Detect which cell encompasses the target text, then output its (x, y) center coordinate. 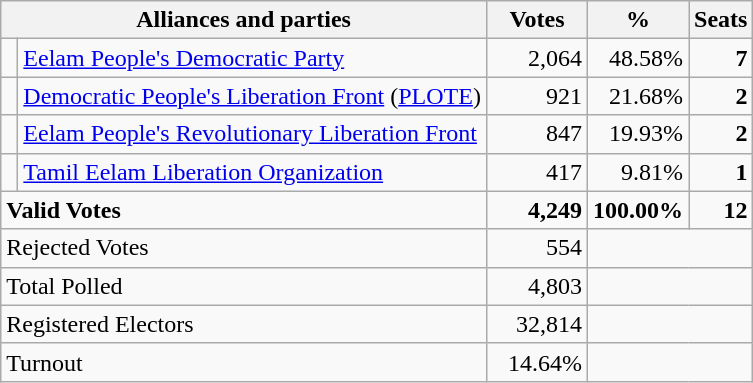
% (638, 20)
Valid Votes (244, 210)
Democratic People's Liberation Front (PLOTE) (252, 96)
9.81% (638, 172)
Alliances and parties (244, 20)
7 (721, 58)
21.68% (638, 96)
921 (536, 96)
100.00% (638, 210)
19.93% (638, 134)
Rejected Votes (244, 248)
12 (721, 210)
Eelam People's Democratic Party (252, 58)
Registered Electors (244, 324)
Votes (536, 20)
554 (536, 248)
847 (536, 134)
417 (536, 172)
4,249 (536, 210)
Total Polled (244, 286)
2,064 (536, 58)
Seats (721, 20)
Tamil Eelam Liberation Organization (252, 172)
1 (721, 172)
Eelam People's Revolutionary Liberation Front (252, 134)
14.64% (536, 362)
32,814 (536, 324)
4,803 (536, 286)
48.58% (638, 58)
Turnout (244, 362)
